Pinpoint the cell where the given text exists, returning its [X, Y] midpoint coordinate. 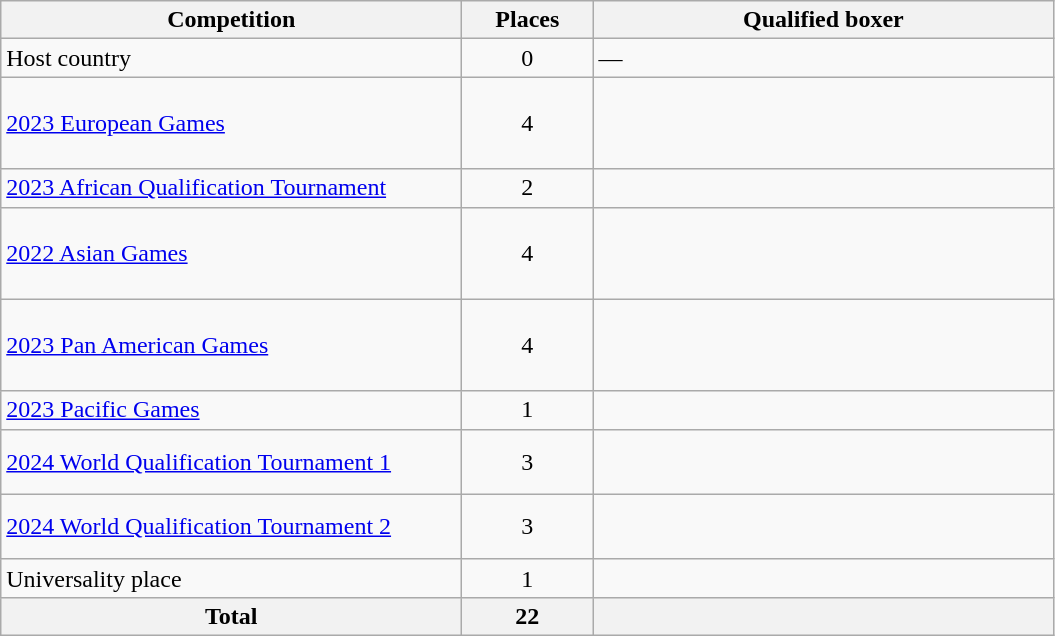
2022 Asian Games [232, 253]
Universality place [232, 578]
Total [232, 616]
2 [528, 188]
0 [528, 58]
Competition [232, 20]
Qualified boxer [824, 20]
2023 European Games [232, 123]
2024 World Qualification Tournament 2 [232, 526]
— [824, 58]
2024 World Qualification Tournament 1 [232, 462]
2023 African Qualification Tournament [232, 188]
2023 Pacific Games [232, 410]
22 [528, 616]
Places [528, 20]
Host country [232, 58]
2023 Pan American Games [232, 345]
